Detect which cell encompasses the target text, then output its (X, Y) center coordinate. 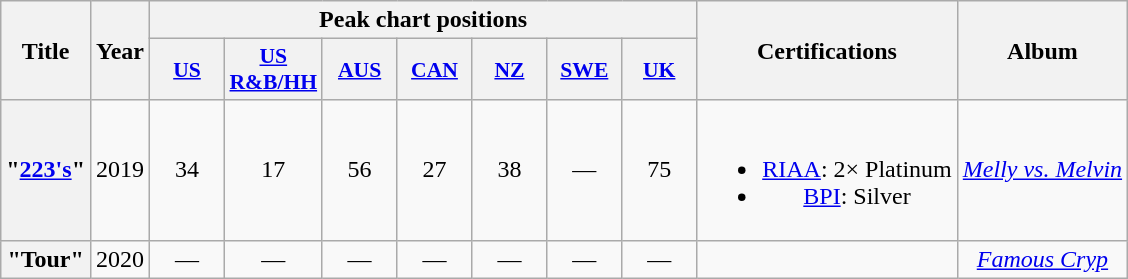
27 (434, 170)
US R&B/HH (273, 70)
US (188, 70)
Album (1042, 50)
"223's" (46, 170)
Certifications (828, 50)
CAN (434, 70)
34 (188, 170)
38 (510, 170)
RIAA: 2× PlatinumBPI: Silver (828, 170)
Year (120, 50)
Famous Cryp (1042, 259)
Melly vs. Melvin (1042, 170)
2020 (120, 259)
NZ (510, 70)
Title (46, 50)
UK (660, 70)
AUS (360, 70)
2019 (120, 170)
17 (273, 170)
"Tour" (46, 259)
75 (660, 170)
Peak chart positions (424, 20)
SWE (584, 70)
56 (360, 170)
